Return the (x, y) coordinate for the center point of the cell that contains the specified text.  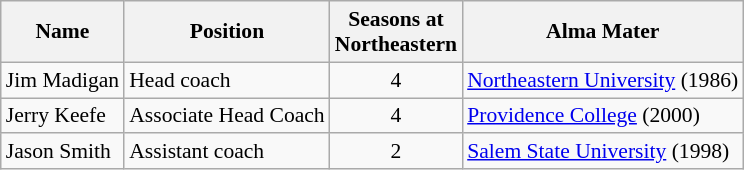
Seasons atNortheastern (396, 32)
Alma Mater (602, 32)
Position (227, 32)
Jason Smith (62, 152)
Assistant coach (227, 152)
Northeastern University (1986) (602, 80)
Salem State University (1998) (602, 152)
Head coach (227, 80)
2 (396, 152)
Jim Madigan (62, 80)
Name (62, 32)
Associate Head Coach (227, 116)
Jerry Keefe (62, 116)
Providence College (2000) (602, 116)
